Return (X, Y) of the center of cell containing provided text 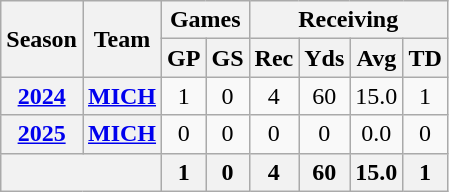
Team (122, 39)
Season (42, 39)
Yds (324, 58)
0.0 (376, 134)
GP (184, 58)
GS (228, 58)
Games (206, 20)
TD (425, 58)
Rec (274, 58)
Receiving (348, 20)
2024 (42, 96)
Avg (376, 58)
2025 (42, 134)
